Capture the cell that displays the provided text and extract its [x, y] central coordinate. 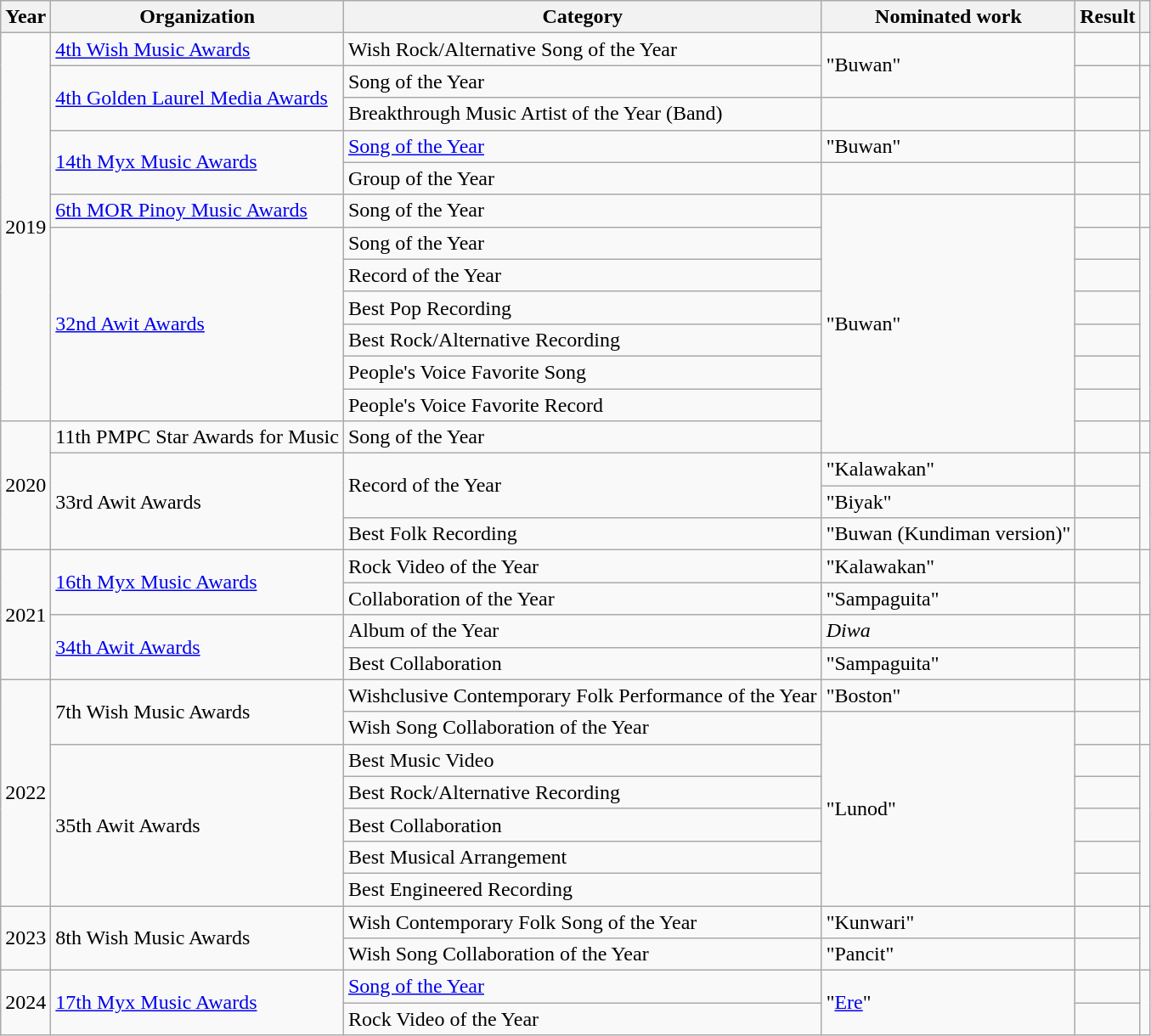
6th MOR Pinoy Music Awards [197, 211]
"Biyak" [948, 502]
Album of the Year [583, 631]
2022 [25, 792]
Organization [197, 17]
Group of the Year [583, 178]
4th Golden Laurel Media Awards [197, 98]
"Ere" [948, 1003]
Best Pop Recording [583, 307]
Year [25, 17]
17th Myx Music Awards [197, 1003]
7th Wish Music Awards [197, 712]
People's Voice Favorite Song [583, 372]
2019 [25, 228]
8th Wish Music Awards [197, 937]
Wish Contemporary Folk Song of the Year [583, 921]
2021 [25, 615]
Best Folk Recording [583, 534]
Category [583, 17]
16th Myx Music Awards [197, 583]
Breakthrough Music Artist of the Year (Band) [583, 114]
35th Awit Awards [197, 825]
4th Wish Music Awards [197, 49]
32nd Awit Awards [197, 324]
Best Engineered Recording [583, 889]
Best Music Video [583, 760]
2020 [25, 486]
Diwa [948, 631]
Collaboration of the Year [583, 599]
"Boston" [948, 695]
14th Myx Music Awards [197, 162]
2024 [25, 1003]
"Lunod" [948, 808]
2023 [25, 937]
People's Voice Favorite Record [583, 405]
Nominated work [948, 17]
33rd Awit Awards [197, 502]
11th PMPC Star Awards for Music [197, 437]
Wish Rock/Alternative Song of the Year [583, 49]
"Buwan (Kundiman version)" [948, 534]
Best Musical Arrangement [583, 857]
"Pancit" [948, 954]
Wishclusive Contemporary Folk Performance of the Year [583, 695]
34th Awit Awards [197, 647]
"Kunwari" [948, 921]
Result [1108, 17]
